Extract the [x, y] coordinate from the center of the cell holding the provided text.  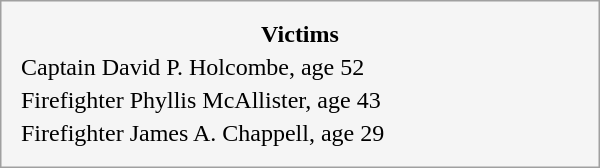
Firefighter Phyllis McAllister, age 43 [300, 101]
Captain David P. Holcombe, age 52 [300, 67]
Victims [300, 35]
Firefighter James A. Chappell, age 29 [300, 133]
